Return [X, Y] of the center of cell containing provided text 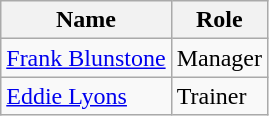
Manager [219, 58]
Eddie Lyons [86, 96]
Role [219, 20]
Frank Blunstone [86, 58]
Trainer [219, 96]
Name [86, 20]
